Capture the cell that displays the provided text and extract its [X, Y] central coordinate. 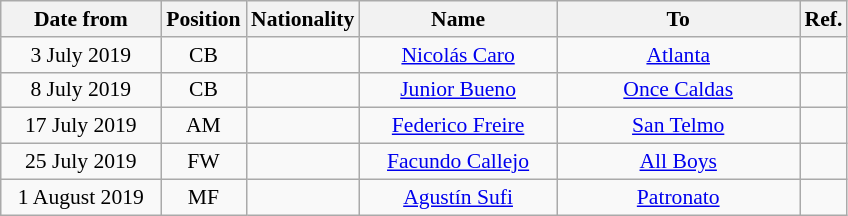
Junior Bueno [458, 90]
Atlanta [678, 55]
AM [204, 126]
8 July 2019 [81, 90]
Federico Freire [458, 126]
Nicolás Caro [458, 55]
MF [204, 197]
17 July 2019 [81, 126]
FW [204, 162]
All Boys [678, 162]
Patronato [678, 197]
To [678, 19]
Name [458, 19]
Facundo Callejo [458, 162]
San Telmo [678, 126]
3 July 2019 [81, 55]
Once Caldas [678, 90]
Ref. [824, 19]
Position [204, 19]
Agustín Sufi [458, 197]
Nationality [302, 19]
Date from [81, 19]
25 July 2019 [81, 162]
1 August 2019 [81, 197]
